Find where the given text appears and provide that cell's center as [X, Y] coordinate. 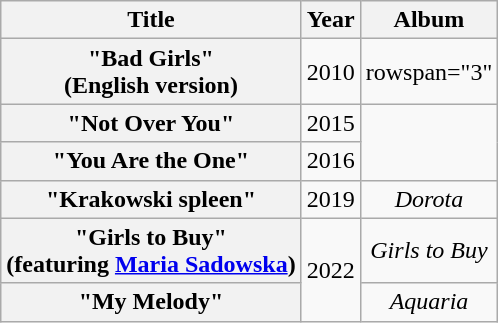
2010 [330, 72]
Year [330, 20]
2019 [330, 199]
2015 [330, 123]
Girls to Buy [429, 250]
Aquaria [429, 302]
Title [151, 20]
rowspan="3" [429, 72]
"Krakowski spleen" [151, 199]
Album [429, 20]
"My Melody" [151, 302]
Dorota [429, 199]
"You Are the One" [151, 161]
2016 [330, 161]
"Bad Girls"(English version) [151, 72]
"Girls to Buy"(featuring Maria Sadowska) [151, 250]
"Not Over You" [151, 123]
2022 [330, 270]
